Scan for the cell matching the given text and deliver its [x, y] coordinate at center. 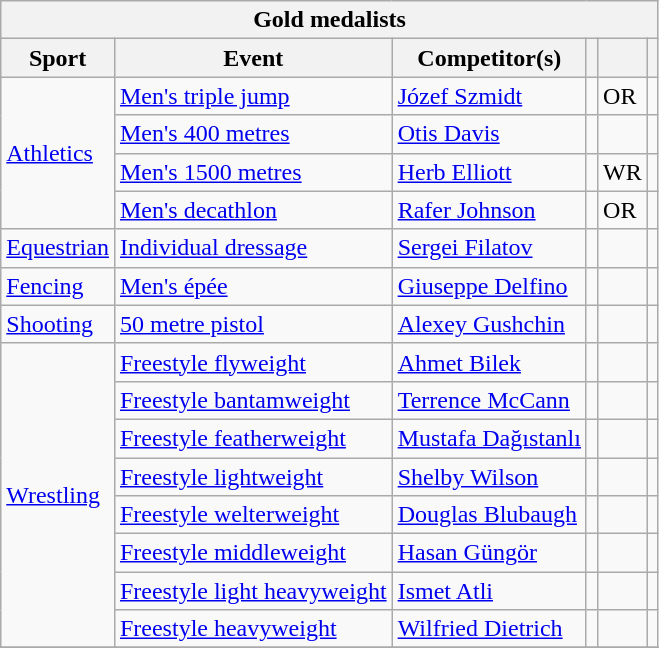
Wilfried Dietrich [489, 629]
Men's épée [253, 286]
Giuseppe Delfino [489, 286]
Józef Szmidt [489, 96]
Ahmet Bilek [489, 362]
Freestyle lightweight [253, 477]
Mustafa Dağıstanlı [489, 438]
Shelby Wilson [489, 477]
50 metre pistol [253, 324]
Douglas Blubaugh [489, 515]
Individual dressage [253, 248]
Shooting [58, 324]
Wrestling [58, 495]
Freestyle light heavyweight [253, 591]
Men's decathlon [253, 210]
Rafer Johnson [489, 210]
Freestyle featherweight [253, 438]
Gold medalists [330, 20]
Men's 1500 metres [253, 172]
Fencing [58, 286]
Freestyle heavyweight [253, 629]
Athletics [58, 153]
Men's 400 metres [253, 134]
Sergei Filatov [489, 248]
Men's triple jump [253, 96]
Event [253, 58]
Sport [58, 58]
Freestyle welterweight [253, 515]
Alexey Gushchin [489, 324]
Ismet Atli [489, 591]
Freestyle flyweight [253, 362]
Freestyle bantamweight [253, 400]
Otis Davis [489, 134]
Herb Elliott [489, 172]
Competitor(s) [489, 58]
Hasan Güngör [489, 553]
Terrence McCann [489, 400]
Equestrian [58, 248]
Freestyle middleweight [253, 553]
WR [623, 172]
